From the cell containing the given text, extract its center point as (x, y) coordinate. 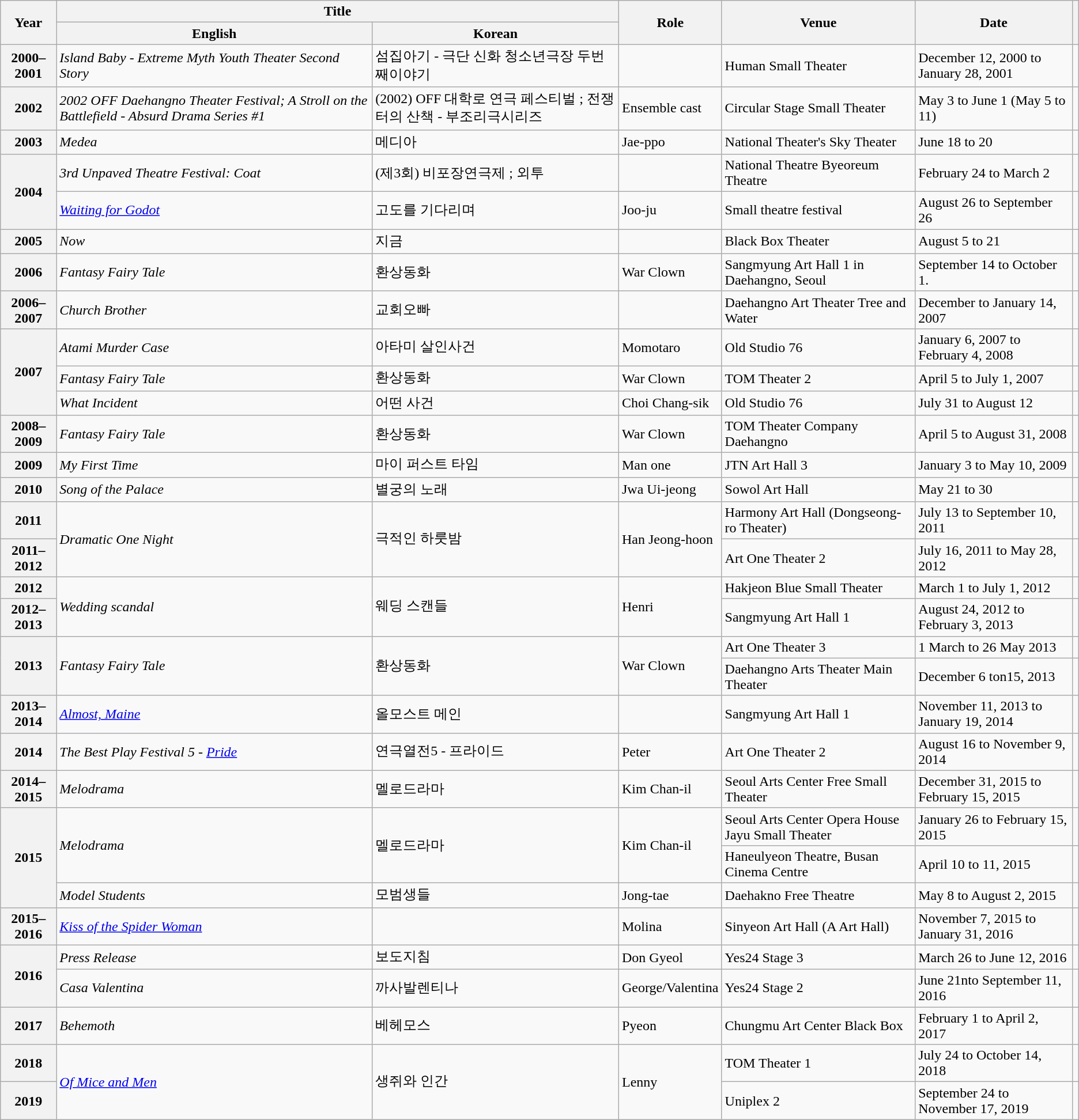
Han Jeong-hoon (670, 539)
2017 (29, 1026)
March 1 to July 1, 2012 (994, 588)
TOM Theater Company Daehangno (818, 434)
August 24, 2012 to February 3, 2013 (994, 618)
November 7, 2015 to January 31, 2016 (994, 926)
Daehangno Arts Theater Main Theater (818, 676)
March 26 to June 12, 2016 (994, 958)
모범생들 (496, 895)
2013 (29, 666)
Momotaro (670, 347)
2014–2015 (29, 789)
마이 퍼스트 타임 (496, 466)
Korean (496, 33)
2018 (29, 1064)
(제3회) 비포장연극제 ; 외투 (496, 173)
English (214, 33)
August 5 to 21 (994, 242)
Ensemble cast (670, 108)
Atami Murder Case (214, 347)
웨딩 스캔들 (496, 606)
Don Gyeol (670, 958)
Sinyeon Art Hall (A Art Hall) (818, 926)
1 March to 26 May 2013 (994, 647)
Now (214, 242)
2010 (29, 490)
Yes24 Stage 2 (818, 989)
Venue (818, 22)
2006–2007 (29, 310)
July 24 to October 14, 2018 (994, 1064)
Island Baby - Extreme Myth Youth Theater Second Story (214, 66)
January 6, 2007 to February 4, 2008 (994, 347)
December 12, 2000 to January 28, 2001 (994, 66)
별궁의 노래 (496, 490)
Seoul Arts Center Free Small Theater (818, 789)
Art One Theater 3 (818, 647)
January 26 to February 15, 2015 (994, 826)
Pyeon (670, 1026)
June 21nto September 11, 2016 (994, 989)
2015 (29, 857)
Song of the Palace (214, 490)
올모스트 메인 (496, 714)
2007 (29, 372)
February 1 to April 2, 2017 (994, 1026)
National Theatre Byeoreum Theatre (818, 173)
2016 (29, 976)
2005 (29, 242)
Date (994, 22)
Choi Chang-sik (670, 403)
극적인 하룻밤 (496, 539)
What Incident (214, 403)
Year (29, 22)
Almost, Maine (214, 714)
Hakjeon Blue Small Theater (818, 588)
섬집아기 - 극단 신화 청소년극장 두번째이야기 (496, 66)
July 13 to September 10, 2011 (994, 521)
April 5 to July 1, 2007 (994, 378)
Waiting for Godot (214, 211)
Sowol Art Hall (818, 490)
Jong-tae (670, 895)
National Theater's Sky Theater (818, 142)
Sangmyung Art Hall 1 in Daehangno, Seoul (818, 272)
교회오빠 (496, 310)
Lenny (670, 1082)
Title (338, 12)
까사발렌티나 (496, 989)
2012–2013 (29, 618)
Seoul Arts Center Opera House Jayu Small Theater (818, 826)
2006 (29, 272)
September 14 to October 1. (994, 272)
베헤모스 (496, 1026)
Role (670, 22)
May 3 to June 1 (May 5 to 11) (994, 108)
Uniplex 2 (818, 1100)
Henri (670, 606)
생쥐와 인간 (496, 1082)
Yes24 Stage 3 (818, 958)
고도를 기다리며 (496, 211)
TOM Theater 2 (818, 378)
2014 (29, 751)
December 31, 2015 to February 15, 2015 (994, 789)
TOM Theater 1 (818, 1064)
지금 (496, 242)
2011 (29, 521)
Press Release (214, 958)
Model Students (214, 895)
Of Mice and Men (214, 1082)
2002 (29, 108)
May 8 to August 2, 2015 (994, 895)
August 26 to September 26 (994, 211)
Circular Stage Small Theater (818, 108)
연극열전5 - 프라이드 (496, 751)
2011–2012 (29, 558)
December 6 ton15, 2013 (994, 676)
July 31 to August 12 (994, 403)
Human Small Theater (818, 66)
Black Box Theater (818, 242)
2002 OFF Daehangno Theater Festival; A Stroll on the Battlefield - Absurd Drama Series #1 (214, 108)
어떤 사건 (496, 403)
메디아 (496, 142)
December to January 14, 2007 (994, 310)
Chungmu Art Center Black Box (818, 1026)
Small theatre festival (818, 211)
July 16, 2011 to May 28, 2012 (994, 558)
Daehakno Free Theatre (818, 895)
보도지침 (496, 958)
February 24 to March 2 (994, 173)
Dramatic One Night (214, 539)
Joo-ju (670, 211)
2013–2014 (29, 714)
My First Time (214, 466)
April 5 to August 31, 2008 (994, 434)
Kiss of the Spider Woman (214, 926)
Jwa Ui-jeong (670, 490)
3rd Unpaved Theatre Festival: Coat (214, 173)
May 21 to 30 (994, 490)
JTN Art Hall 3 (818, 466)
2009 (29, 466)
2015–2016 (29, 926)
2019 (29, 1100)
November 11, 2013 to January 19, 2014 (994, 714)
2004 (29, 192)
June 18 to 20 (994, 142)
(2002) OFF 대학로 연극 페스티벌 ; 전쟁터의 산책 - 부조리극시리즈 (496, 108)
August 16 to November 9, 2014 (994, 751)
2003 (29, 142)
Medea (214, 142)
Daehangno Art Theater Tree and Water (818, 310)
Haneulyeon Theatre, Busan Cinema Centre (818, 864)
Church Brother (214, 310)
Molina (670, 926)
Peter (670, 751)
2000–2001 (29, 66)
Wedding scandal (214, 606)
Jae-ppo (670, 142)
George/Valentina (670, 989)
Man one (670, 466)
April 10 to 11, 2015 (994, 864)
Harmony Art Hall (Dongseong-ro Theater) (818, 521)
The Best Play Festival 5 - Pride (214, 751)
Behemoth (214, 1026)
September 24 to November 17, 2019 (994, 1100)
2012 (29, 588)
아타미 살인사건 (496, 347)
2008–2009 (29, 434)
Casa Valentina (214, 989)
January 3 to May 10, 2009 (994, 466)
